From the cell containing the given text, extract its center point as (X, Y) coordinate. 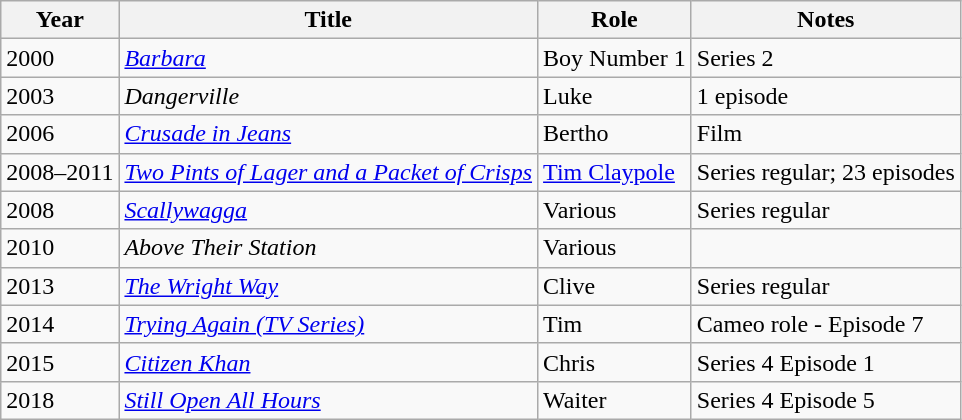
The Wright Way (328, 286)
1 episode (826, 96)
Tim Claypole (615, 172)
Bertho (615, 134)
Scallywagga (328, 210)
Notes (826, 20)
Series 2 (826, 58)
2003 (60, 96)
2014 (60, 324)
Crusade in Jeans (328, 134)
2013 (60, 286)
Citizen Khan (328, 362)
Still Open All Hours (328, 400)
2018 (60, 400)
Series regular; 23 episodes (826, 172)
Trying Again (TV Series) (328, 324)
Film (826, 134)
Clive (615, 286)
Barbara (328, 58)
Series 4 Episode 5 (826, 400)
Chris (615, 362)
Dangerville (328, 96)
Series 4 Episode 1 (826, 362)
Waiter (615, 400)
2015 (60, 362)
Cameo role - Episode 7 (826, 324)
Title (328, 20)
2000 (60, 58)
Year (60, 20)
Luke (615, 96)
Tim (615, 324)
2006 (60, 134)
Above Their Station (328, 248)
Boy Number 1 (615, 58)
2010 (60, 248)
Role (615, 20)
2008–2011 (60, 172)
Two Pints of Lager and a Packet of Crisps (328, 172)
2008 (60, 210)
